Pinpoint the cell where the given text exists, returning its (x, y) midpoint coordinate. 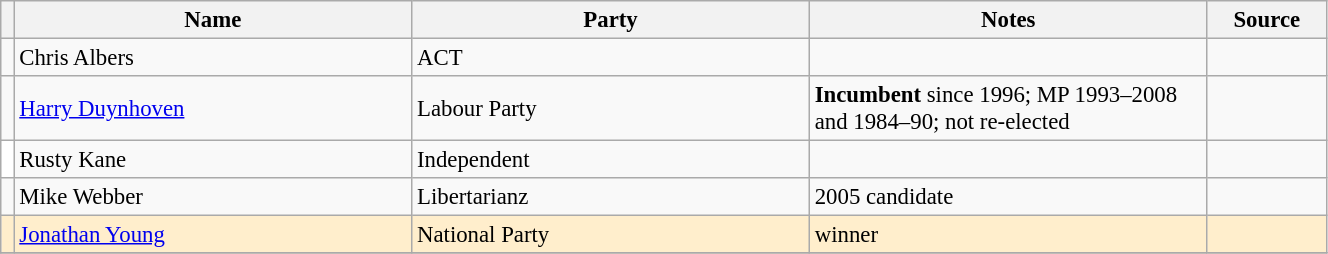
Party (611, 20)
Name (213, 20)
Chris Albers (213, 58)
Incumbent since 1996; MP 1993–2008 and 1984–90; not re-elected (1008, 108)
winner (1008, 235)
Harry Duynhoven (213, 108)
Independent (611, 160)
Mike Webber (213, 197)
Jonathan Young (213, 235)
Labour Party (611, 108)
Notes (1008, 20)
Rusty Kane (213, 160)
Libertarianz (611, 197)
2005 candidate (1008, 197)
Source (1266, 20)
ACT (611, 58)
National Party (611, 235)
